Locate the cell with the specified text and output its [X, Y] center coordinate. 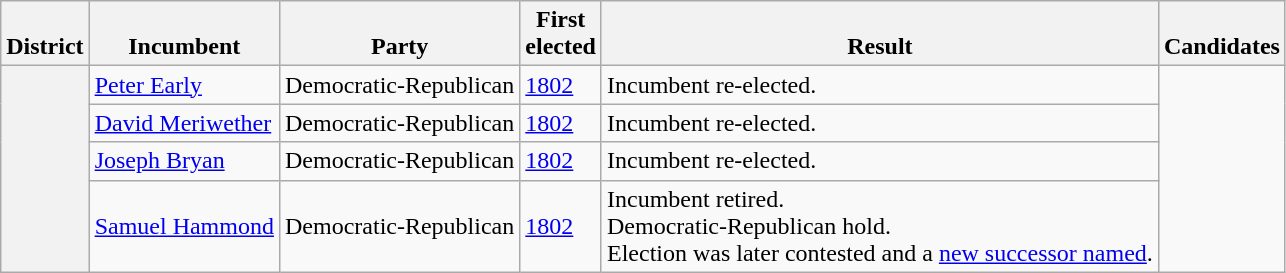
Incumbent [184, 34]
District [45, 34]
Joseph Bryan [184, 161]
Incumbent retired.Democratic-Republican hold.Election was later contested and a new successor named. [880, 226]
Peter Early [184, 85]
David Meriwether [184, 123]
Firstelected [561, 34]
Candidates [1222, 34]
Result [880, 34]
Samuel Hammond [184, 226]
Party [399, 34]
